Return [x, y] of the center of cell containing provided text 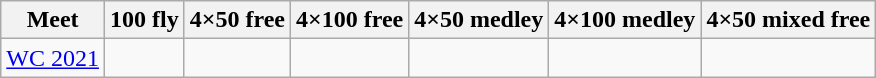
4×50 medley [479, 20]
WC 2021 [53, 58]
4×50 mixed free [788, 20]
Meet [53, 20]
100 fly [144, 20]
4×50 free [237, 20]
4×100 free [349, 20]
4×100 medley [625, 20]
